Scan for the cell matching the given text and deliver its (X, Y) coordinate at center. 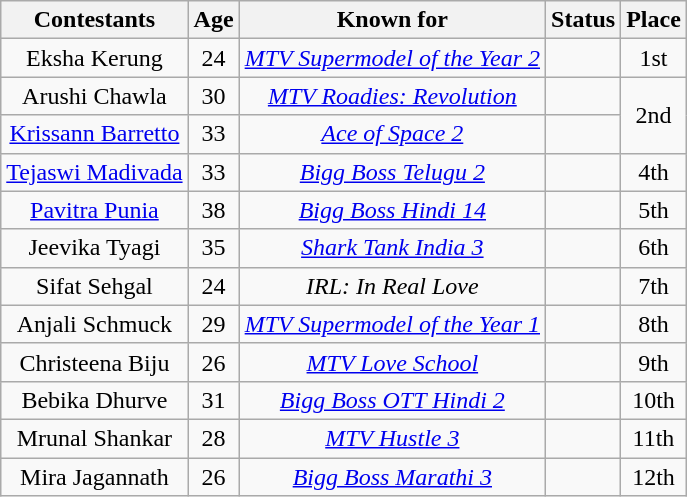
Bigg Boss Telugu 2 (392, 172)
Status (584, 20)
9th (654, 362)
10th (654, 400)
Bigg Boss Hindi 14 (392, 210)
Anjali Schmuck (94, 324)
31 (214, 400)
Place (654, 20)
Mrunal Shankar (94, 438)
Age (214, 20)
Ace of Space 2 (392, 134)
MTV Love School (392, 362)
Bebika Dhurve (94, 400)
Pavitra Punia (94, 210)
30 (214, 96)
35 (214, 248)
Christeena Biju (94, 362)
12th (654, 477)
MTV Hustle 3 (392, 438)
Arushi Chawla (94, 96)
MTV Roadies: Revolution (392, 96)
Contestants (94, 20)
7th (654, 286)
29 (214, 324)
Eksha Kerung (94, 58)
38 (214, 210)
Krissann Barretto (94, 134)
1st (654, 58)
Bigg Boss OTT Hindi 2 (392, 400)
Known for (392, 20)
Sifat Sehgal (94, 286)
5th (654, 210)
6th (654, 248)
Bigg Boss Marathi 3 (392, 477)
Shark Tank India 3 (392, 248)
8th (654, 324)
2nd (654, 115)
MTV Supermodel of the Year 1 (392, 324)
MTV Supermodel of the Year 2 (392, 58)
11th (654, 438)
IRL: In Real Love (392, 286)
Tejaswi Madivada (94, 172)
4th (654, 172)
Jeevika Tyagi (94, 248)
28 (214, 438)
Mira Jagannath (94, 477)
